Detect which cell encompasses the target text, then output its (x, y) center coordinate. 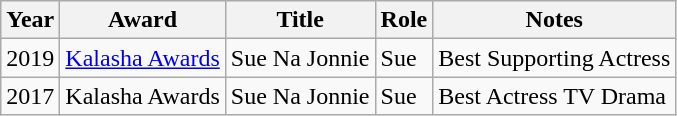
Notes (554, 20)
Year (30, 20)
Best Supporting Actress (554, 58)
Title (300, 20)
Role (404, 20)
Award (142, 20)
Best Actress TV Drama (554, 96)
2019 (30, 58)
2017 (30, 96)
